Pinpoint the cell where the given text exists, returning its [x, y] midpoint coordinate. 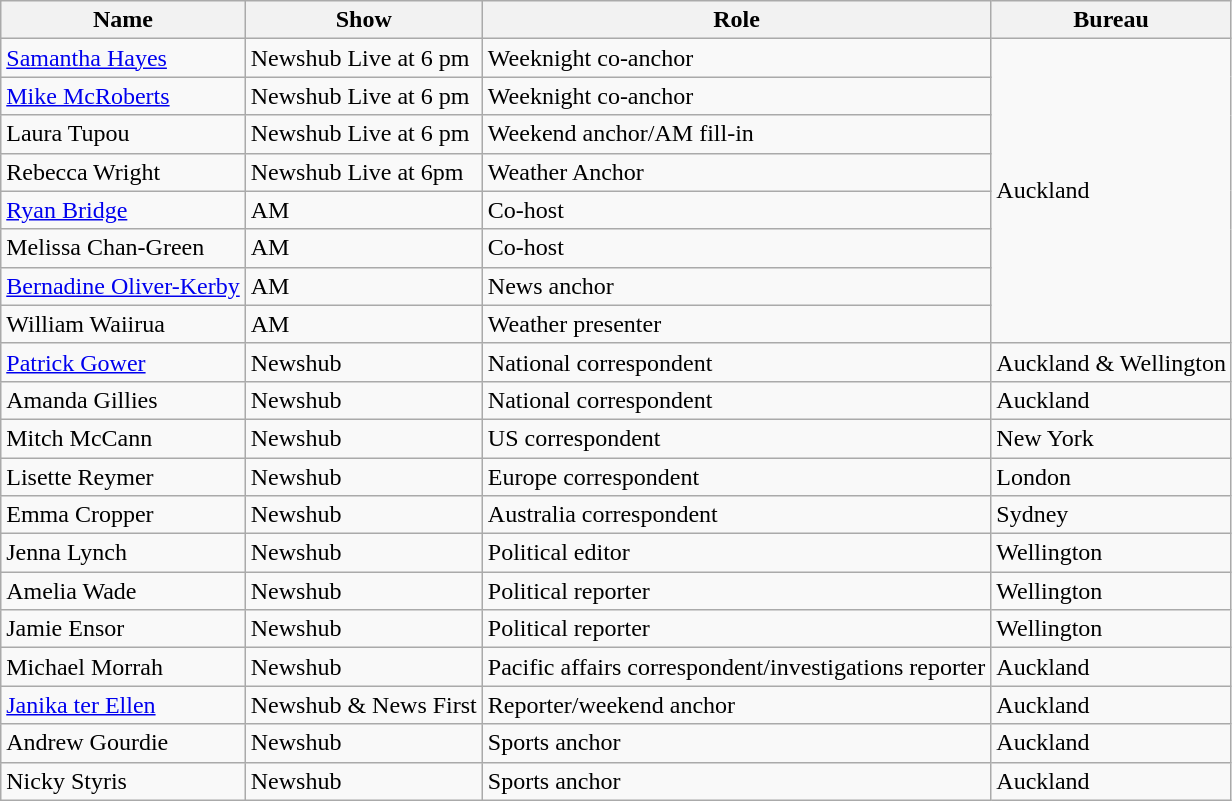
Newshub Live at 6pm [364, 172]
Newshub & News First [364, 705]
Sydney [1112, 515]
William Waiirua [123, 324]
Europe correspondent [736, 477]
Political editor [736, 553]
Patrick Gower [123, 362]
Australia correspondent [736, 515]
Jenna Lynch [123, 553]
Lisette Reymer [123, 477]
Weather presenter [736, 324]
Amelia Wade [123, 591]
Ryan Bridge [123, 210]
Bernadine Oliver-Kerby [123, 286]
Role [736, 20]
Samantha Hayes [123, 58]
US correspondent [736, 438]
Rebecca Wright [123, 172]
Mitch McCann [123, 438]
Janika ter Ellen [123, 705]
Mike McRoberts [123, 96]
Melissa Chan-Green [123, 248]
Emma Cropper [123, 515]
Auckland & Wellington [1112, 362]
Michael Morrah [123, 667]
Reporter/weekend anchor [736, 705]
Weather Anchor [736, 172]
Laura Tupou [123, 134]
Weekend anchor/AM fill-in [736, 134]
London [1112, 477]
Amanda Gillies [123, 400]
Jamie Ensor [123, 629]
Andrew Gourdie [123, 743]
Bureau [1112, 20]
Nicky Styris [123, 781]
Pacific affairs correspondent/investigations reporter [736, 667]
New York [1112, 438]
News anchor [736, 286]
Name [123, 20]
Show [364, 20]
